Output the [X, Y] coordinate of the center of the cell containing the given text.  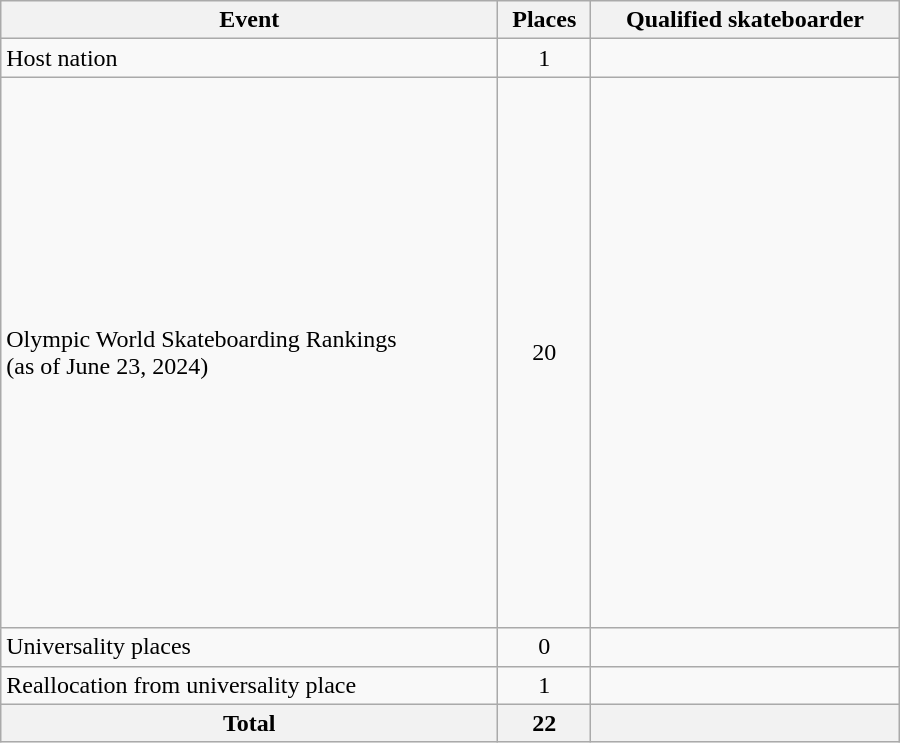
0 [544, 647]
Qualified skateboarder [746, 20]
Total [250, 723]
Reallocation from universality place [250, 685]
Olympic World Skateboarding Rankings(as of June 23, 2024) [250, 352]
Event [250, 20]
22 [544, 723]
Universality places [250, 647]
20 [544, 352]
Places [544, 20]
Host nation [250, 58]
